Identify which cell holds the provided text, then report its [X, Y] central coordinate. 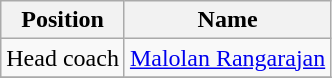
Position [63, 20]
Malolan Rangarajan [227, 58]
Head coach [63, 58]
Name [227, 20]
